From the cell containing the given text, extract its center point as [x, y] coordinate. 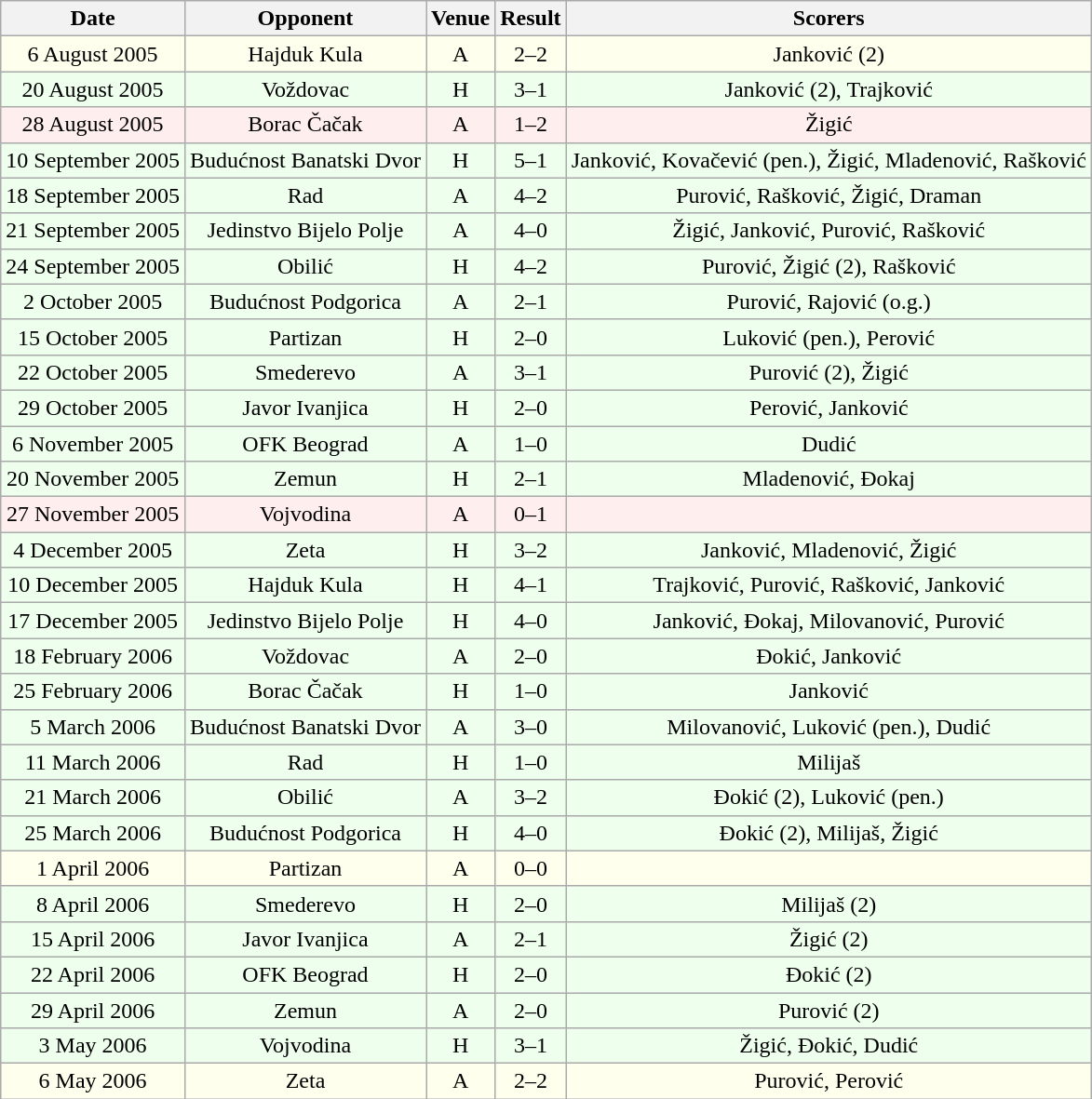
Mladenović, Đokaj [829, 479]
0–1 [531, 515]
15 April 2006 [93, 939]
21 March 2006 [93, 797]
3–0 [531, 727]
Purović, Žigić (2), Rašković [829, 266]
Đokić, Janković [829, 656]
4–1 [531, 585]
Žigić [829, 125]
20 August 2005 [93, 89]
22 October 2005 [93, 372]
Dudić [829, 444]
Janković [829, 691]
5 March 2006 [93, 727]
Milijaš [829, 762]
28 August 2005 [93, 125]
Result [531, 19]
0–0 [531, 868]
8 April 2006 [93, 904]
Janković, Đokaj, Milovanović, Purović [829, 621]
Milovanović, Luković (pen.), Dudić [829, 727]
17 December 2005 [93, 621]
Purović (2) [829, 1010]
Žigić, Janković, Purović, Rašković [829, 231]
Janković, Kovačević (pen.), Žigić, Mladenović, Rašković [829, 160]
29 April 2006 [93, 1010]
20 November 2005 [93, 479]
Opponent [305, 19]
1–2 [531, 125]
Janković (2) [829, 54]
6 November 2005 [93, 444]
6 August 2005 [93, 54]
Scorers [829, 19]
29 October 2005 [93, 408]
4 December 2005 [93, 550]
18 September 2005 [93, 195]
Purović, Rajović (o.g.) [829, 302]
25 March 2006 [93, 833]
Purović, Rašković, Žigić, Draman [829, 195]
Đokić (2), Luković (pen.) [829, 797]
Janković, Mladenović, Žigić [829, 550]
Date [93, 19]
Perović, Janković [829, 408]
24 September 2005 [93, 266]
21 September 2005 [93, 231]
11 March 2006 [93, 762]
3 May 2006 [93, 1046]
Purović (2), Žigić [829, 372]
Žigić, Đokić, Dudić [829, 1046]
Đokić (2), Milijaš, Žigić [829, 833]
Žigić (2) [829, 939]
2 October 2005 [93, 302]
Luković (pen.), Perović [829, 337]
22 April 2006 [93, 974]
10 December 2005 [93, 585]
18 February 2006 [93, 656]
Trajković, Purović, Rašković, Janković [829, 585]
Đokić (2) [829, 974]
25 February 2006 [93, 691]
Janković (2), Trajković [829, 89]
15 October 2005 [93, 337]
5–1 [531, 160]
27 November 2005 [93, 515]
Purović, Perović [829, 1081]
6 May 2006 [93, 1081]
Milijaš (2) [829, 904]
Venue [461, 19]
1 April 2006 [93, 868]
10 September 2005 [93, 160]
